Locate the cell with the specified text and output its [X, Y] center coordinate. 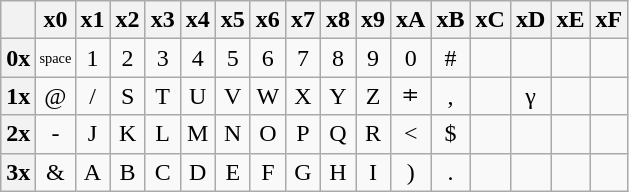
x4 [198, 20]
< [411, 134]
K [128, 134]
0x [18, 58]
C [162, 172]
xF [609, 20]
1 [92, 58]
x0 [56, 20]
G [302, 172]
xB [450, 20]
xC [490, 20]
Z [374, 96]
D [198, 172]
2x [18, 134]
3 [162, 58]
W [268, 96]
A [92, 172]
Y [338, 96]
4 [198, 58]
U [198, 96]
x2 [128, 20]
L [162, 134]
/ [92, 96]
S [128, 96]
x7 [302, 20]
# [450, 58]
2 [128, 58]
N [232, 134]
xE [570, 20]
x1 [92, 20]
& [56, 172]
γ [530, 96]
@ [56, 96]
x6 [268, 20]
H [338, 172]
R [374, 134]
T [162, 96]
⧧ [411, 96]
9 [374, 58]
B [128, 172]
x3 [162, 20]
P [302, 134]
Q [338, 134]
X [302, 96]
7 [302, 58]
V [232, 96]
0 [411, 58]
I [374, 172]
F [268, 172]
x8 [338, 20]
. [450, 172]
1x [18, 96]
E [232, 172]
8 [338, 58]
) [411, 172]
5 [232, 58]
, [450, 96]
space [56, 58]
O [268, 134]
$ [450, 134]
J [92, 134]
x5 [232, 20]
3x [18, 172]
M [198, 134]
- [56, 134]
xD [530, 20]
x9 [374, 20]
xA [411, 20]
6 [268, 58]
